Extract the (x, y) coordinate from the center of the cell holding the provided text.  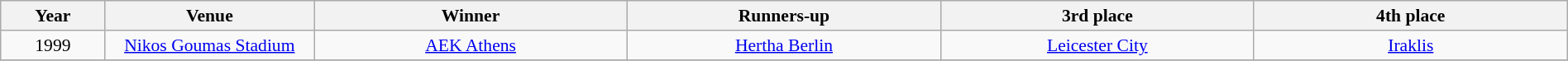
Runners-up (784, 16)
Leicester City (1097, 45)
4th place (1411, 16)
3rd place (1097, 16)
Iraklis (1411, 45)
Year (53, 16)
1999 (53, 45)
Venue (210, 16)
AEK Athens (471, 45)
Hertha Berlin (784, 45)
Winner (471, 16)
Nikos Goumas Stadium (210, 45)
